Search for the cell housing the specified text and yield its (x, y) center coordinate. 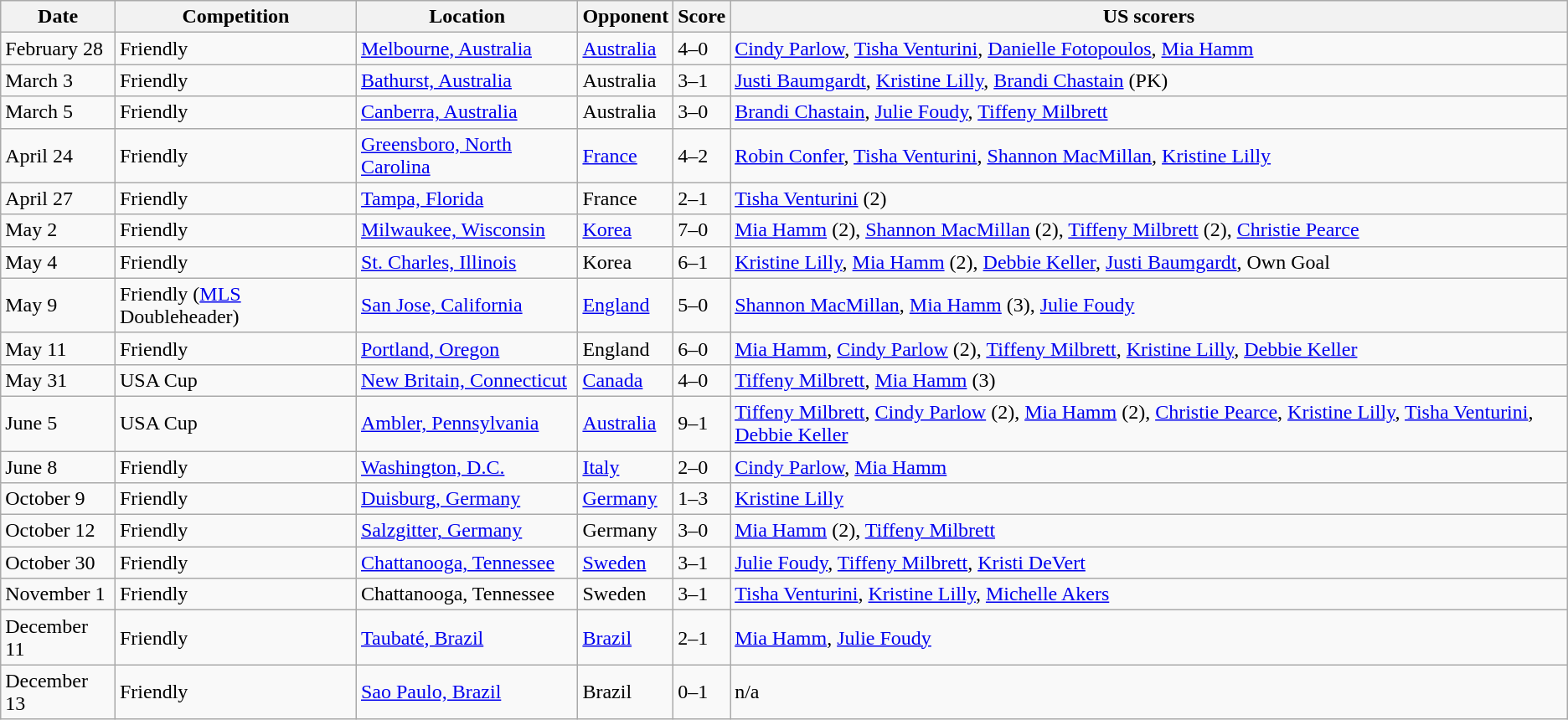
San Jose, California (467, 305)
0–1 (702, 692)
February 28 (59, 49)
Greensboro, North Carolina (467, 156)
Cindy Parlow, Tisha Venturini, Danielle Fotopoulos, Mia Hamm (1149, 49)
2–0 (702, 466)
Tiffeny Milbrett, Mia Hamm (3) (1149, 380)
May 2 (59, 230)
December 11 (59, 638)
5–0 (702, 305)
Kristine Lilly, Mia Hamm (2), Debbie Keller, Justi Baumgardt, Own Goal (1149, 262)
October 12 (59, 531)
May 9 (59, 305)
April 24 (59, 156)
Score (702, 17)
Salzgitter, Germany (467, 531)
n/a (1149, 692)
Friendly (MLS Doubleheader) (235, 305)
Duisburg, Germany (467, 499)
Date (59, 17)
US scorers (1149, 17)
April 27 (59, 198)
March 5 (59, 112)
Washington, D.C. (467, 466)
Cindy Parlow, Mia Hamm (1149, 466)
May 31 (59, 380)
Italy (626, 466)
St. Charles, Illinois (467, 262)
9–1 (702, 424)
Brandi Chastain, Julie Foudy, Tiffeny Milbrett (1149, 112)
October 9 (59, 499)
November 1 (59, 594)
Justi Baumgardt, Kristine Lilly, Brandi Chastain (PK) (1149, 80)
Portland, Oregon (467, 348)
Taubaté, Brazil (467, 638)
4–2 (702, 156)
7–0 (702, 230)
May 11 (59, 348)
Mia Hamm (2), Shannon MacMillan (2), Tiffeny Milbrett (2), Christie Pearce (1149, 230)
Canada (626, 380)
Competition (235, 17)
6–1 (702, 262)
Mia Hamm, Cindy Parlow (2), Tiffeny Milbrett, Kristine Lilly, Debbie Keller (1149, 348)
Opponent (626, 17)
June 8 (59, 466)
Mia Hamm, Julie Foudy (1149, 638)
Bathurst, Australia (467, 80)
Tisha Venturini, Kristine Lilly, Michelle Akers (1149, 594)
May 4 (59, 262)
Julie Foudy, Tiffeny Milbrett, Kristi DeVert (1149, 563)
Milwaukee, Wisconsin (467, 230)
Tampa, Florida (467, 198)
Tiffeny Milbrett, Cindy Parlow (2), Mia Hamm (2), Christie Pearce, Kristine Lilly, Tisha Venturini, Debbie Keller (1149, 424)
Robin Confer, Tisha Venturini, Shannon MacMillan, Kristine Lilly (1149, 156)
Kristine Lilly (1149, 499)
1–3 (702, 499)
6–0 (702, 348)
Ambler, Pennsylvania (467, 424)
Shannon MacMillan, Mia Hamm (3), Julie Foudy (1149, 305)
Sao Paulo, Brazil (467, 692)
Location (467, 17)
New Britain, Connecticut (467, 380)
June 5 (59, 424)
Tisha Venturini (2) (1149, 198)
October 30 (59, 563)
Melbourne, Australia (467, 49)
December 13 (59, 692)
March 3 (59, 80)
Canberra, Australia (467, 112)
Mia Hamm (2), Tiffeny Milbrett (1149, 531)
